Detect which cell encompasses the target text, then output its (x, y) center coordinate. 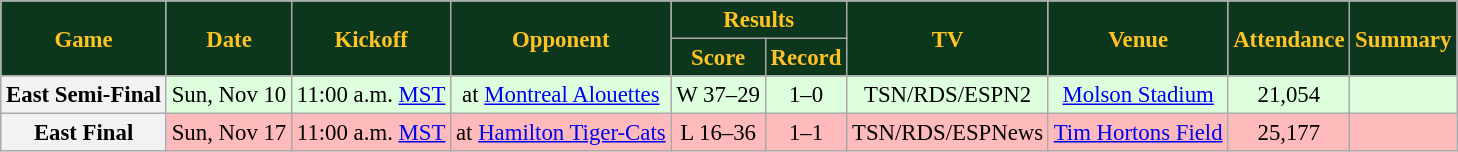
Molson Stadium (1138, 95)
1–1 (806, 133)
Game (84, 38)
W 37–29 (718, 95)
Sun, Nov 17 (228, 133)
Sun, Nov 10 (228, 95)
Date (228, 38)
L 16–36 (718, 133)
Summary (1404, 38)
at Montreal Alouettes (561, 95)
TV (948, 38)
25,177 (1289, 133)
21,054 (1289, 95)
TSN/RDS/ESPNews (948, 133)
Score (718, 58)
Results (759, 20)
East Final (84, 133)
Opponent (561, 38)
Tim Hortons Field (1138, 133)
at Hamilton Tiger-Cats (561, 133)
1–0 (806, 95)
TSN/RDS/ESPN2 (948, 95)
Kickoff (372, 38)
Attendance (1289, 38)
Record (806, 58)
East Semi-Final (84, 95)
Venue (1138, 38)
